For the text-containing cell, return its midpoint in [X, Y] coordinate format. 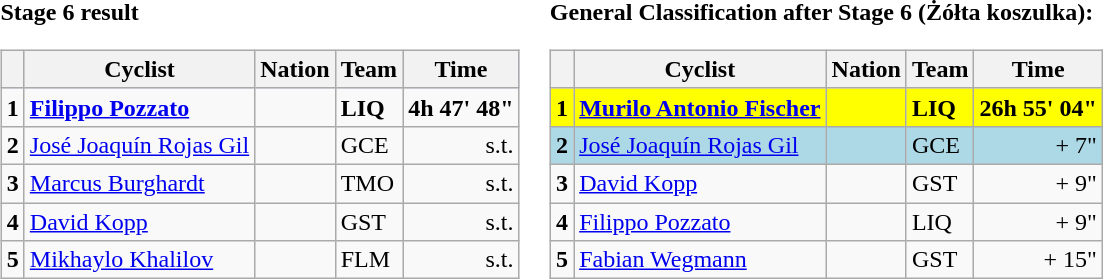
+ 15" [1038, 260]
Fabian Wegmann [700, 260]
4h 47' 48" [461, 107]
26h 55' 04" [1038, 107]
Mikhaylo Khalilov [139, 260]
FLM [369, 260]
+ 7" [1038, 145]
Marcus Burghardt [139, 183]
Murilo Antonio Fischer [700, 107]
TMO [369, 183]
